Return (X, Y) of the center of cell containing provided text 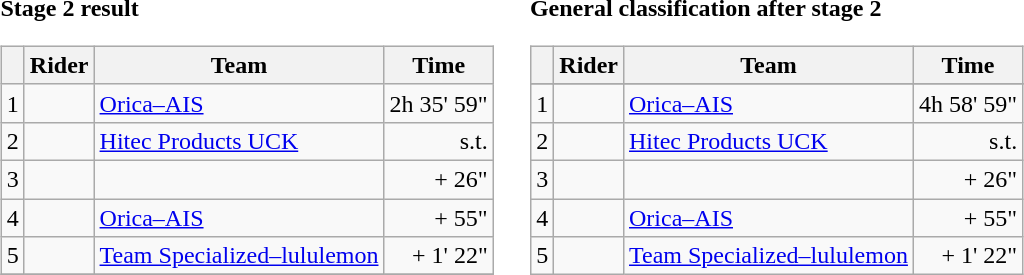
4h 58' 59" (968, 103)
2h 35' 59" (438, 103)
